Determine the [x, y] coordinate at the center of the cell enclosing the given text.  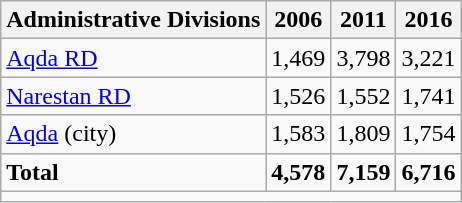
Narestan RD [134, 96]
3,798 [364, 58]
Aqda (city) [134, 134]
1,552 [364, 96]
Administrative Divisions [134, 20]
3,221 [428, 58]
Aqda RD [134, 58]
1,741 [428, 96]
4,578 [298, 172]
6,716 [428, 172]
1,526 [298, 96]
1,809 [364, 134]
7,159 [364, 172]
1,583 [298, 134]
2016 [428, 20]
1,469 [298, 58]
1,754 [428, 134]
2011 [364, 20]
Total [134, 172]
2006 [298, 20]
